Determine the [X, Y] coordinate at the center of the cell enclosing the given text.  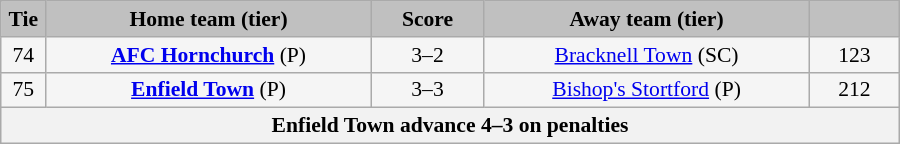
3–3 [427, 90]
212 [854, 90]
3–2 [427, 55]
Tie [24, 19]
Enfield Town advance 4–3 on penalties [450, 126]
Home team (tier) [209, 19]
Bracknell Town (SC) [647, 55]
123 [854, 55]
Score [427, 19]
75 [24, 90]
Enfield Town (P) [209, 90]
AFC Hornchurch (P) [209, 55]
74 [24, 55]
Away team (tier) [647, 19]
Bishop's Stortford (P) [647, 90]
